Determine the [x, y] coordinate at the center of the cell enclosing the given text.  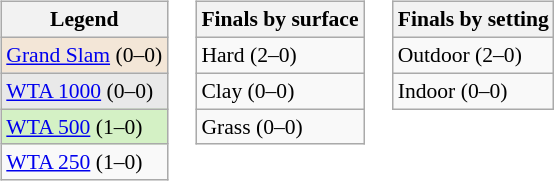
Grass (0–0) [280, 127]
Finals by surface [280, 20]
WTA 1000 (0–0) [84, 91]
Outdoor (2–0) [474, 55]
WTA 500 (1–0) [84, 127]
Indoor (0–0) [474, 91]
Clay (0–0) [280, 91]
WTA 250 (1–0) [84, 162]
Hard (2–0) [280, 55]
Finals by setting [474, 20]
Grand Slam (0–0) [84, 55]
Legend [84, 20]
